Search for the cell housing the specified text and yield its (X, Y) center coordinate. 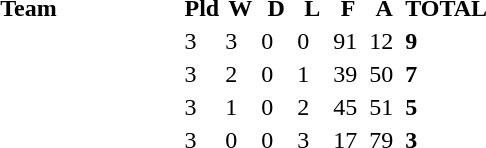
45 (348, 107)
12 (384, 41)
39 (348, 74)
91 (348, 41)
50 (384, 74)
51 (384, 107)
